Capture the cell that displays the provided text and extract its [x, y] central coordinate. 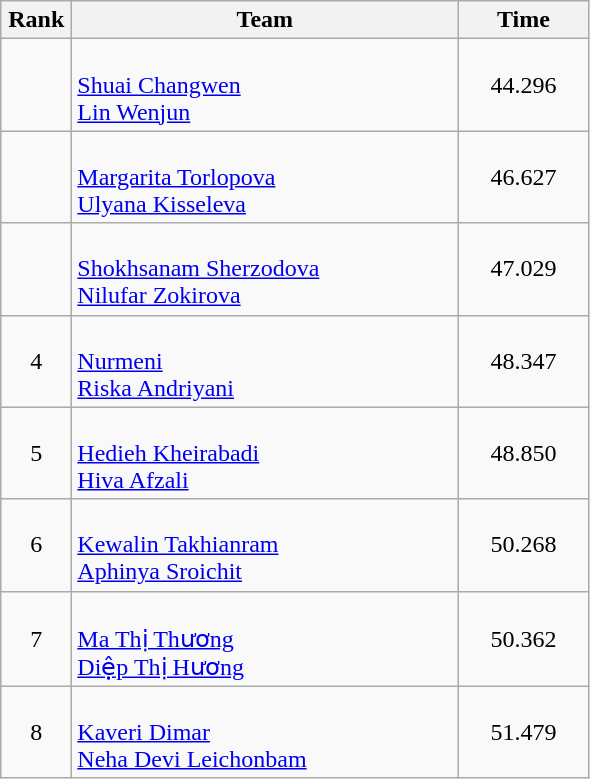
Team [265, 20]
Rank [36, 20]
44.296 [524, 85]
Hedieh KheirabadiHiva Afzali [265, 453]
46.627 [524, 177]
6 [36, 545]
47.029 [524, 269]
Shuai ChangwenLin Wenjun [265, 85]
Kewalin TakhianramAphinya Sroichit [265, 545]
50.362 [524, 638]
50.268 [524, 545]
Ma Thị ThươngDiệp Thị Hương [265, 638]
4 [36, 361]
Time [524, 20]
Shokhsanam SherzodovaNilufar Zokirova [265, 269]
Kaveri DimarNeha Devi Leichonbam [265, 732]
7 [36, 638]
48.850 [524, 453]
5 [36, 453]
Margarita TorlopovaUlyana Kisseleva [265, 177]
NurmeniRiska Andriyani [265, 361]
8 [36, 732]
48.347 [524, 361]
51.479 [524, 732]
